Provide the [X, Y] coordinate of the cell's center where the given text is located.  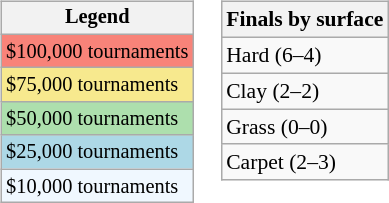
$10,000 tournaments [97, 186]
Carpet (2–3) [304, 162]
$100,000 tournaments [97, 51]
$75,000 tournaments [97, 85]
Grass (0–0) [304, 127]
Clay (2–2) [304, 91]
Finals by surface [304, 20]
$25,000 tournaments [97, 152]
$50,000 tournaments [97, 119]
Legend [97, 18]
Hard (6–4) [304, 55]
